Identify which cell holds the provided text, then report its (x, y) central coordinate. 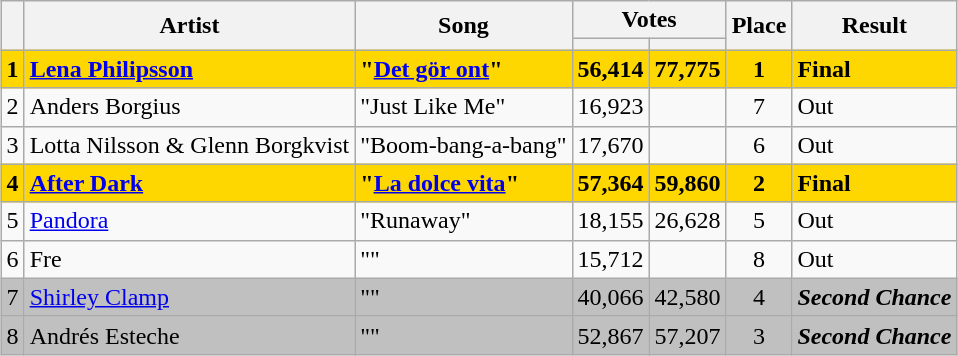
57,364 (610, 183)
Lena Philipsson (190, 69)
Fre (190, 259)
Votes (649, 20)
52,867 (610, 335)
40,066 (610, 297)
"Runaway" (464, 221)
Lotta Nilsson & Glenn Borgkvist (190, 145)
26,628 (688, 221)
"La dolce vita" (464, 183)
Artist (190, 26)
Result (874, 26)
17,670 (610, 145)
"Boom-bang-a-bang" (464, 145)
77,775 (688, 69)
15,712 (610, 259)
Place (759, 26)
Song (464, 26)
"Det gör ont" (464, 69)
After Dark (190, 183)
Pandora (190, 221)
56,414 (610, 69)
"Just Like Me" (464, 107)
Andrés Esteche (190, 335)
16,923 (610, 107)
59,860 (688, 183)
42,580 (688, 297)
18,155 (610, 221)
Anders Borgius (190, 107)
57,207 (688, 335)
Shirley Clamp (190, 297)
